Output the [X, Y] coordinate of the center of the cell containing the given text.  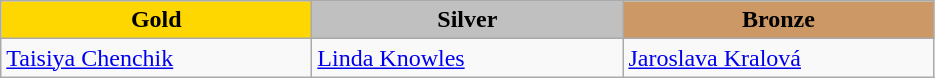
Jaroslava Kralová [778, 58]
Bronze [778, 20]
Gold [156, 20]
Linda Knowles [468, 58]
Taisiya Chenchik [156, 58]
Silver [468, 20]
